Pinpoint the cell where the given text exists, returning its (X, Y) midpoint coordinate. 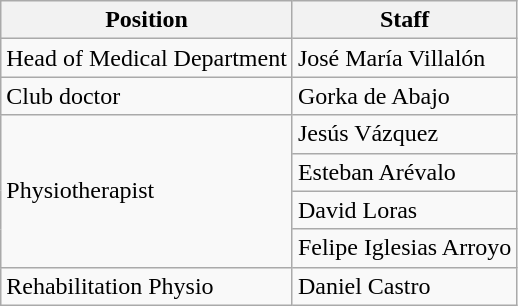
José María Villalón (404, 58)
Esteban Arévalo (404, 172)
Gorka de Abajo (404, 96)
Head of Medical Department (147, 58)
Felipe Iglesias Arroyo (404, 248)
Jesús Vázquez (404, 134)
David Loras (404, 210)
Rehabilitation Physio (147, 286)
Position (147, 20)
Daniel Castro (404, 286)
Club doctor (147, 96)
Staff (404, 20)
Physiotherapist (147, 191)
